Determine the (x, y) coordinate at the center of the cell enclosing the given text.  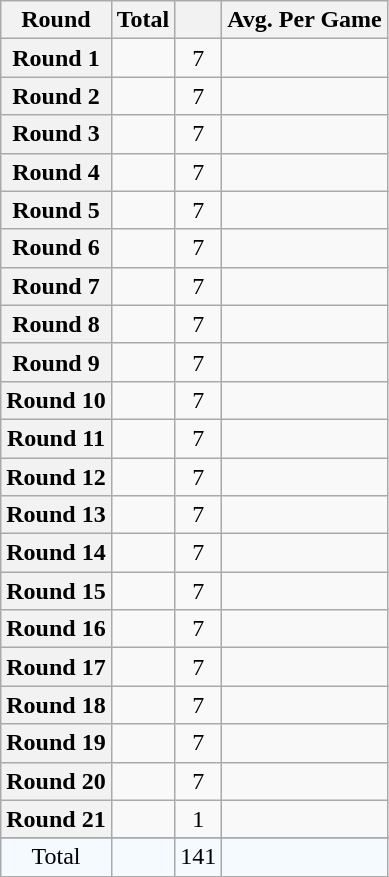
Round 16 (56, 629)
Round 21 (56, 819)
Round 14 (56, 553)
Round 20 (56, 781)
Round 4 (56, 172)
Round 5 (56, 210)
Round (56, 20)
Round 7 (56, 286)
Round 1 (56, 58)
Round 13 (56, 515)
Round 12 (56, 477)
1 (198, 819)
Round 11 (56, 438)
Round 17 (56, 667)
Round 6 (56, 248)
Round 3 (56, 134)
Round 10 (56, 400)
Round 19 (56, 743)
Round 15 (56, 591)
Round 18 (56, 705)
Round 2 (56, 96)
Round 9 (56, 362)
Round 8 (56, 324)
141 (198, 857)
Avg. Per Game (304, 20)
